Locate the cell with the specified text and output its (x, y) center coordinate. 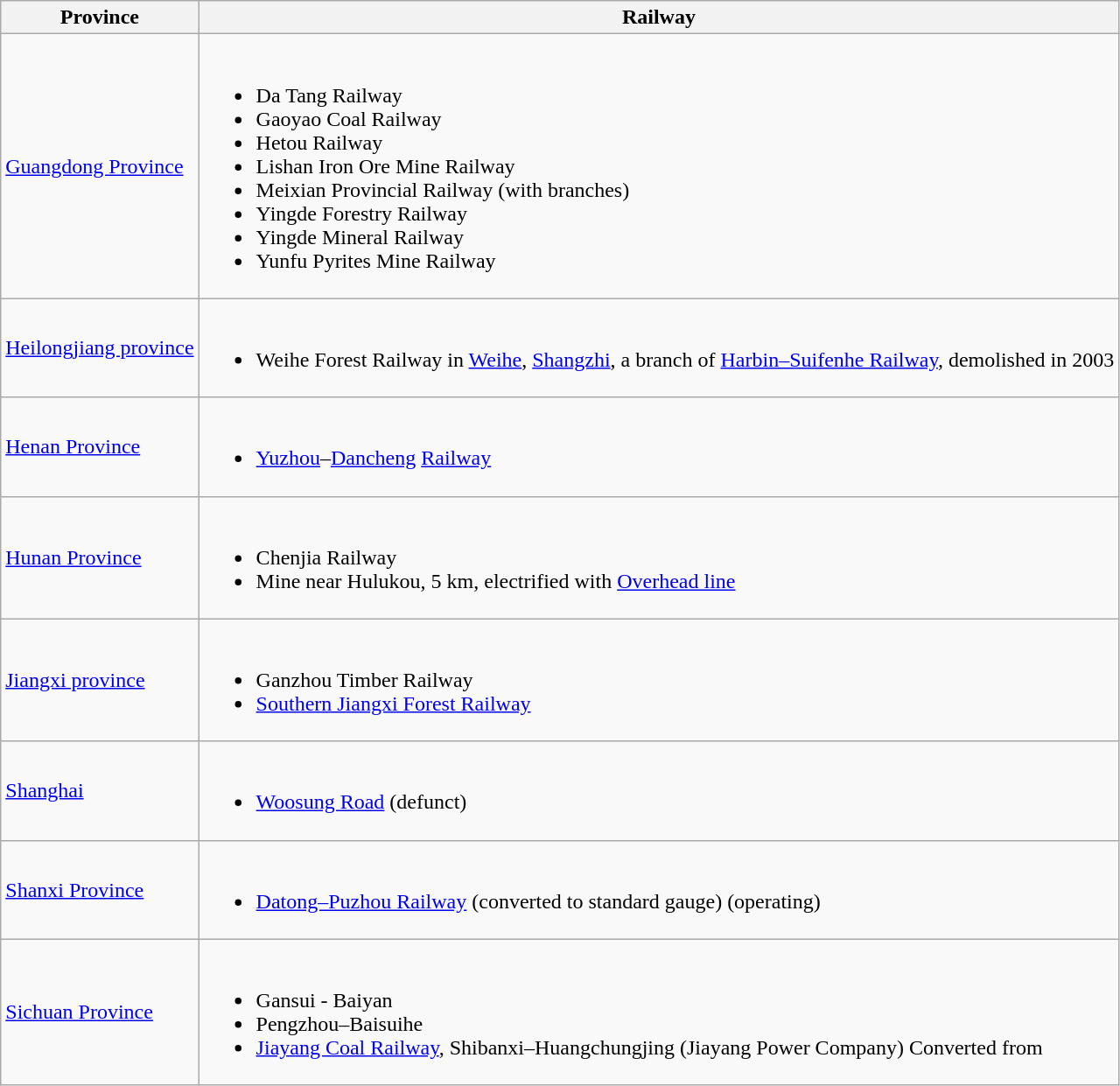
Guangdong Province (100, 166)
Jiangxi province (100, 680)
Ganzhou Timber RailwaySouthern Jiangxi Forest Railway (659, 680)
Shanghai (100, 791)
Woosung Road (defunct) (659, 791)
Heilongjiang province (100, 348)
Weihe Forest Railway in Weihe, Shangzhi, a branch of Harbin–Suifenhe Railway, demolished in 2003 (659, 348)
Hunan Province (100, 557)
Province (100, 18)
Shanxi Province (100, 889)
Yuzhou–Dancheng Railway (659, 446)
Railway (659, 18)
Henan Province (100, 446)
Chenjia RailwayMine near Hulukou, 5 km, electrified with Overhead line (659, 557)
Sichuan Province (100, 1012)
Gansui - BaiyanPengzhou–BaisuiheJiayang Coal Railway, Shibanxi–Huangchungjing (Jiayang Power Company) Converted from (659, 1012)
Datong–Puzhou Railway (converted to standard gauge) (operating) (659, 889)
